Locate the cell with the specified text and output its [X, Y] center coordinate. 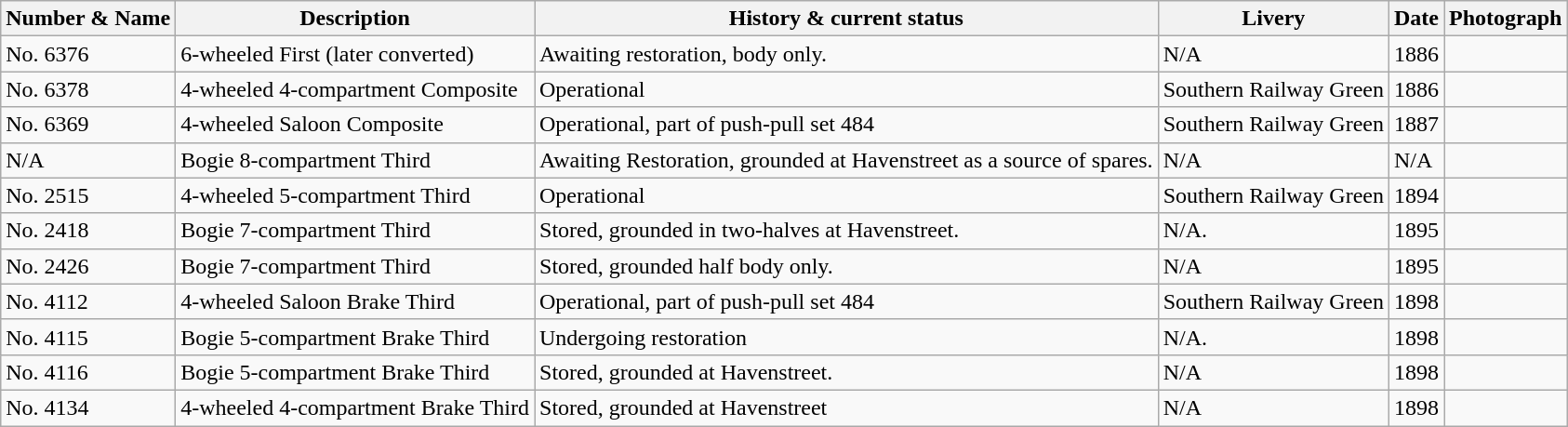
No. 4115 [88, 337]
4-wheeled 5-compartment Third [355, 195]
No. 6369 [88, 125]
1894 [1417, 195]
6-wheeled First (later converted) [355, 54]
Stored, grounded half body only. [846, 266]
Bogie 8-compartment Third [355, 160]
4-wheeled Saloon Brake Third [355, 301]
1887 [1417, 125]
Number & Name [88, 19]
Stored, grounded in two-halves at Havenstreet. [846, 231]
4-wheeled 4-compartment Brake Third [355, 407]
4-wheeled 4-compartment Composite [355, 89]
No. 2418 [88, 231]
Awaiting Restoration, grounded at Havenstreet as a source of spares. [846, 160]
Stored, grounded at Havenstreet. [846, 372]
No. 6376 [88, 54]
No. 4116 [88, 372]
Undergoing restoration [846, 337]
Awaiting restoration, body only. [846, 54]
Stored, grounded at Havenstreet [846, 407]
No. 4112 [88, 301]
No. 6378 [88, 89]
History & current status [846, 19]
Date [1417, 19]
No. 4134 [88, 407]
No. 2426 [88, 266]
Photograph [1506, 19]
Description [355, 19]
No. 2515 [88, 195]
4-wheeled Saloon Composite [355, 125]
Livery [1273, 19]
